Provide the [x, y] coordinate of the cell's center where the given text is located.  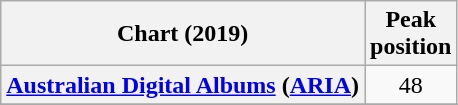
48 [411, 85]
Australian Digital Albums (ARIA) [183, 85]
Chart (2019) [183, 34]
Peakposition [411, 34]
